From the cell containing the given text, extract its center point as (X, Y) coordinate. 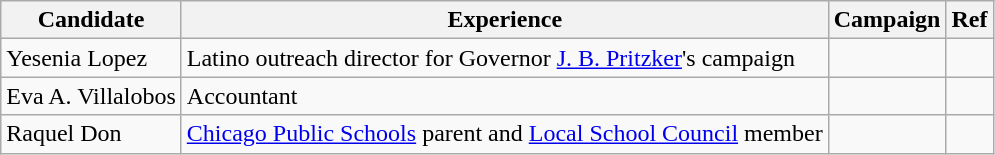
Candidate (92, 20)
Accountant (504, 96)
Ref (970, 20)
Chicago Public Schools parent and Local School Council member (504, 134)
Raquel Don (92, 134)
Latino outreach director for Governor J. B. Pritzker's campaign (504, 58)
Experience (504, 20)
Yesenia Lopez (92, 58)
Campaign (887, 20)
Eva A. Villalobos (92, 96)
